Find where the given text appears and provide that cell's center as [x, y] coordinate. 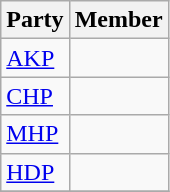
HDP [35, 172]
CHP [35, 96]
MHP [35, 134]
Member [118, 20]
AKP [35, 58]
Party [35, 20]
